Pinpoint the cell where the given text exists, returning its (x, y) midpoint coordinate. 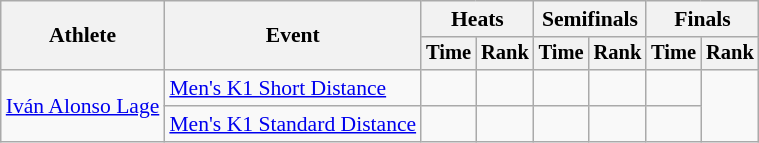
Athlete (83, 36)
Heats (477, 19)
Iván Alonso Lage (83, 106)
Men's K1 Standard Distance (292, 124)
Semifinals (590, 19)
Event (292, 36)
Finals (702, 19)
Men's K1 Short Distance (292, 88)
